Identify which cell holds the provided text, then report its [X, Y] central coordinate. 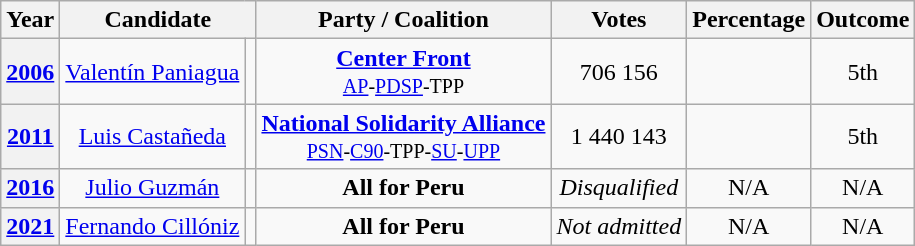
2021 [30, 226]
Year [30, 20]
Candidate [158, 20]
Julio Guzmán [152, 188]
Percentage [749, 20]
Outcome [863, 20]
706 156 [619, 72]
2011 [30, 136]
2016 [30, 188]
Luis Castañeda [152, 136]
Not admitted [619, 226]
Party / Coalition [404, 20]
Disqualified [619, 188]
National Solidarity AlliancePSN-C90-TPP-SU-UPP [404, 136]
1 440 143 [619, 136]
Votes [619, 20]
Center FrontAP-PDSP-TPP [404, 72]
Fernando Cillóniz [152, 226]
Valentín Paniagua [152, 72]
2006 [30, 72]
